Identify which cell holds the provided text, then report its (x, y) central coordinate. 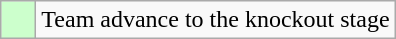
Team advance to the knockout stage (216, 20)
